Output the [x, y] coordinate of the center of the cell containing the given text.  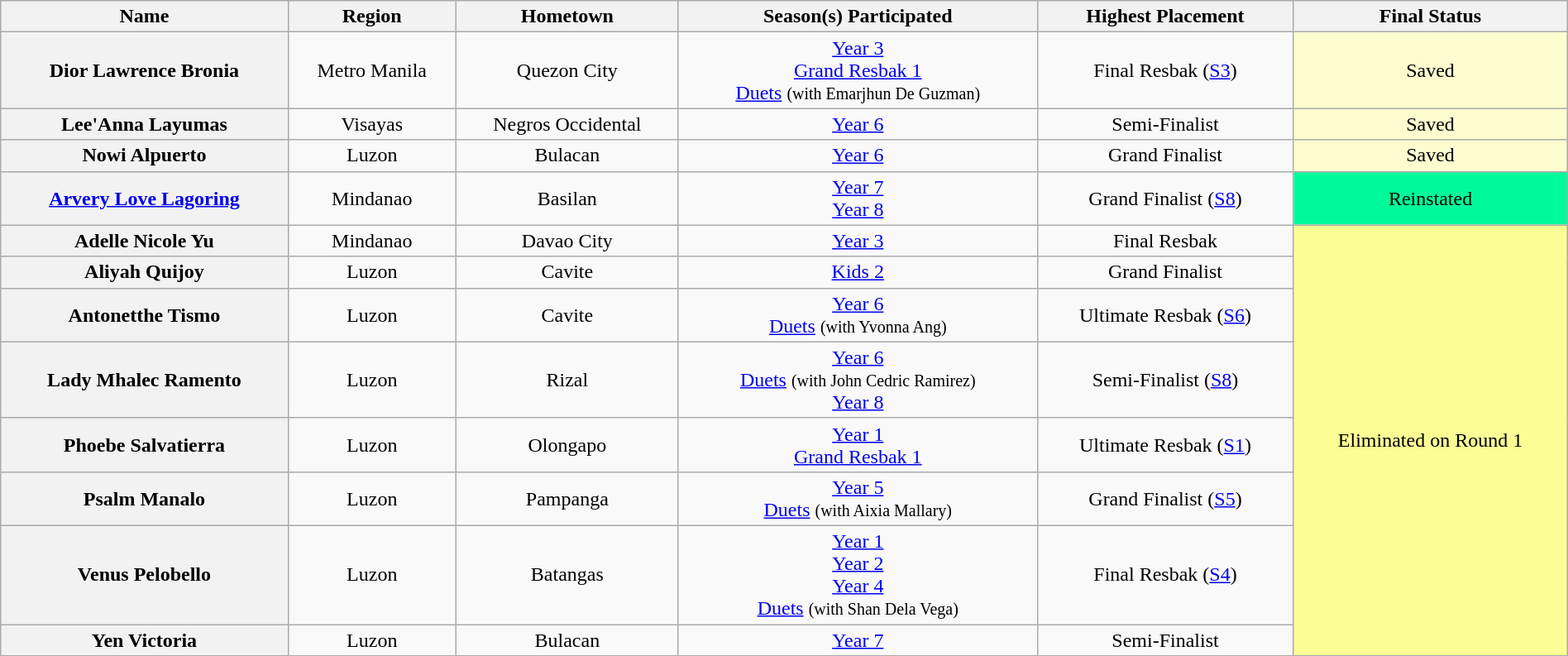
Olongapo [567, 445]
Dior Lawrence Bronia [144, 70]
Final Resbak [1165, 241]
Final Resbak (S3) [1165, 70]
Year 6Duets (with Yvonna Ang) [858, 314]
Name [144, 17]
Pampanga [567, 498]
Year 6Duets (with John Cedric Ramirez)Year 8 [858, 380]
Year 1Grand Resbak 1 [858, 445]
Year 3Grand Resbak 1Duets (with Emarjhun De Guzman) [858, 70]
Rizal [567, 380]
Antonetthe Tismo [144, 314]
Grand Finalist (S8) [1165, 199]
Year 7Year 8 [858, 199]
Nowi Alpuerto [144, 156]
Davao City [567, 241]
Final Resbak (S4) [1165, 574]
Eliminated on Round 1 [1431, 440]
Phoebe Salvatierra [144, 445]
Year 3 [858, 241]
Year 5Duets (with Aixia Mallary) [858, 498]
Semi-Finalist (S8) [1165, 380]
Season(s) Participated [858, 17]
Psalm Manalo [144, 498]
Hometown [567, 17]
Ultimate Resbak (S6) [1165, 314]
Lady Mhalec Ramento [144, 380]
Arvery Love Lagoring [144, 199]
Reinstated [1431, 199]
Region [372, 17]
Grand Finalist (S5) [1165, 498]
Ultimate Resbak (S1) [1165, 445]
Quezon City [567, 70]
Final Status [1431, 17]
Year 7 [858, 639]
Batangas [567, 574]
Adelle Nicole Yu [144, 241]
Visayas [372, 124]
Negros Occidental [567, 124]
Highest Placement [1165, 17]
Kids 2 [858, 272]
Venus Pelobello [144, 574]
Aliyah Quijoy [144, 272]
Lee'Anna Layumas [144, 124]
Metro Manila [372, 70]
Year 1Year 2Year 4Duets (with Shan Dela Vega) [858, 574]
Basilan [567, 199]
Yen Victoria [144, 639]
